Provide the [x, y] coordinate of the cell's center where the given text is located.  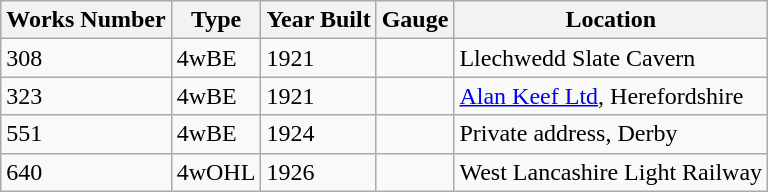
Works Number [86, 20]
Type [216, 20]
1926 [318, 172]
1924 [318, 134]
551 [86, 134]
West Lancashire Light Railway [611, 172]
Gauge [415, 20]
Private address, Derby [611, 134]
Year Built [318, 20]
323 [86, 96]
Location [611, 20]
308 [86, 58]
Alan Keef Ltd, Herefordshire [611, 96]
4wOHL [216, 172]
Llechwedd Slate Cavern [611, 58]
640 [86, 172]
